Identify which cell holds the provided text, then report its [x, y] central coordinate. 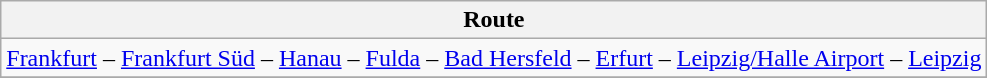
Route [494, 20]
Frankfurt – Frankfurt Süd – Hanau – Fulda – Bad Hersfeld – Erfurt – Leipzig/Halle Airport – Leipzig [494, 58]
